Output the (X, Y) coordinate of the center of the cell containing the given text.  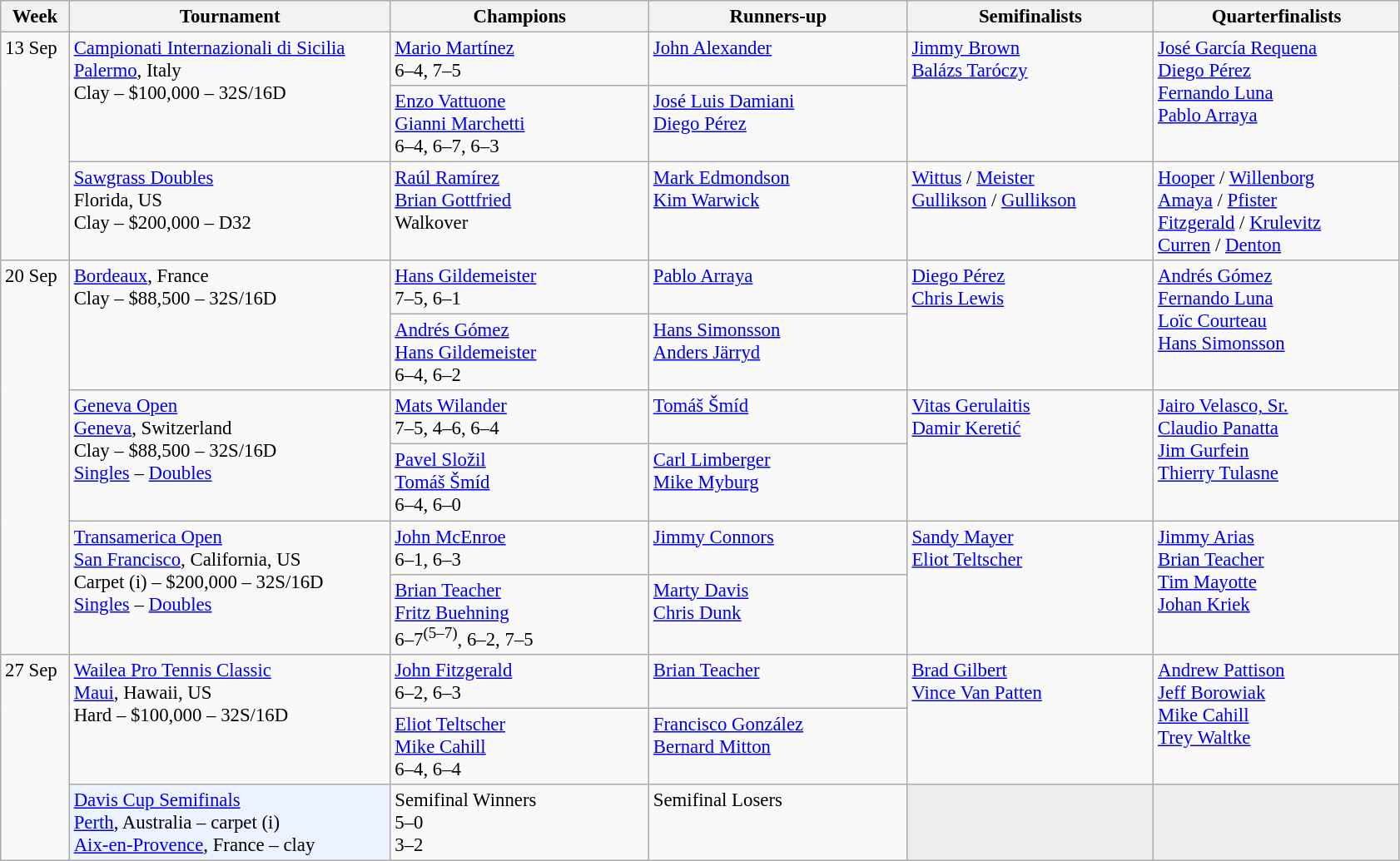
Hans Gildemeister 7–5, 6–1 (519, 288)
Carl Limberger Mike Myburg (779, 482)
John Alexander (779, 60)
Bordeaux, France Clay – $88,500 – 32S/16D (230, 325)
Mats Wilander 7–5, 4–6, 6–4 (519, 418)
Tomáš Šmíd (779, 418)
Jimmy Connors (779, 547)
Champions (519, 17)
Davis Cup Semifinals Perth, Australia – carpet (i) Aix-en-Provence, France – clay (230, 823)
John Fitzgerald 6–2, 6–3 (519, 680)
Semifinal Winners 5–0 3–2 (519, 823)
Brad Gilbert Vince Van Patten (1030, 719)
Runners-up (779, 17)
Eliot Teltscher Mike Cahill 6–4, 6–4 (519, 746)
Pavel Složil Tomáš Šmíd 6–4, 6–0 (519, 482)
Semifinal Losers (779, 823)
Mario Martínez 6–4, 7–5 (519, 60)
Jairo Velasco, Sr. Claudio Panatta Jim Gurfein Thierry Tulasne (1277, 456)
Sandy Mayer Eliot Teltscher (1030, 587)
José Luis Damiani Diego Pérez (779, 124)
Tournament (230, 17)
Andrew Pattison Jeff Borowiak Mike Cahill Trey Waltke (1277, 719)
Semifinalists (1030, 17)
27 Sep (35, 757)
Enzo Vattuone Gianni Marchetti 6–4, 6–7, 6–3 (519, 124)
Wittus / Meister Gullikson / Gullikson (1030, 211)
Transamerica Open San Francisco, California, US Carpet (i) – $200,000 – 32S/16D Singles – Doubles (230, 587)
Brian Teacher Fritz Buehning 6–7(5–7), 6–2, 7–5 (519, 614)
Wailea Pro Tennis Classic Maui, Hawaii, US Hard – $100,000 – 32S/16D (230, 719)
Andrés Gómez Hans Gildemeister 6–4, 6–2 (519, 353)
Geneva Open Geneva, Switzerland Clay – $88,500 – 32S/16D Singles – Doubles (230, 456)
Campionati Internazionali di Sicilia Palermo, Italy Clay – $100,000 – 32S/16D (230, 97)
Week (35, 17)
Quarterfinalists (1277, 17)
20 Sep (35, 458)
Diego Pérez Chris Lewis (1030, 325)
José García Requena Diego Pérez Fernando Luna Pablo Arraya (1277, 97)
Brian Teacher (779, 680)
Jimmy Arias Brian Teacher Tim Mayotte Johan Kriek (1277, 587)
Hans Simonsson Anders Järryd (779, 353)
John McEnroe 6–1, 6–3 (519, 547)
13 Sep (35, 146)
Sawgrass Doubles Florida, US Clay – $200,000 – D32 (230, 211)
Raúl Ramírez Brian Gottfried Walkover (519, 211)
Hooper / Willenborg Amaya / Pfister Fitzgerald / Krulevitz Curren / Denton (1277, 211)
Andrés Gómez Fernando Luna Loïc Courteau Hans Simonsson (1277, 325)
Vitas Gerulaitis Damir Keretić (1030, 456)
Francisco González Bernard Mitton (779, 746)
Marty Davis Chris Dunk (779, 614)
Jimmy Brown Balázs Taróczy (1030, 97)
Mark Edmondson Kim Warwick (779, 211)
Pablo Arraya (779, 288)
